Determine the [x, y] coordinate at the center of the cell enclosing the given text.  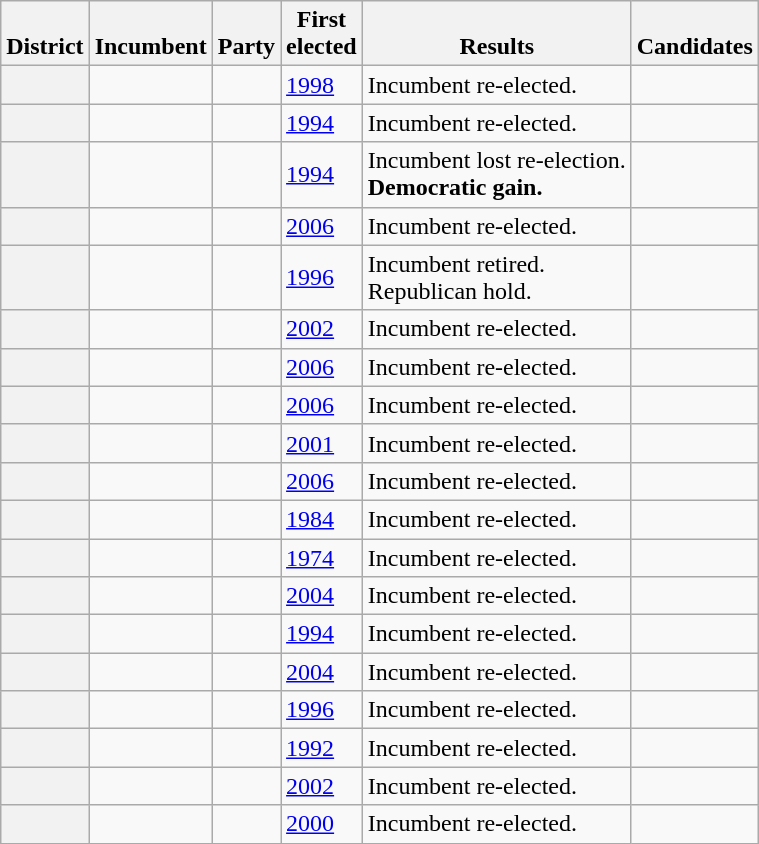
1984 [322, 519]
Incumbent lost re-election.Democratic gain. [496, 174]
Incumbent [150, 34]
1974 [322, 557]
Results [496, 34]
Firstelected [322, 34]
District [45, 34]
Party [246, 34]
Candidates [694, 34]
1992 [322, 748]
1998 [322, 85]
2001 [322, 443]
Incumbent retired.Republican hold. [496, 278]
2000 [322, 824]
